Identify which cell holds the provided text, then report its (X, Y) central coordinate. 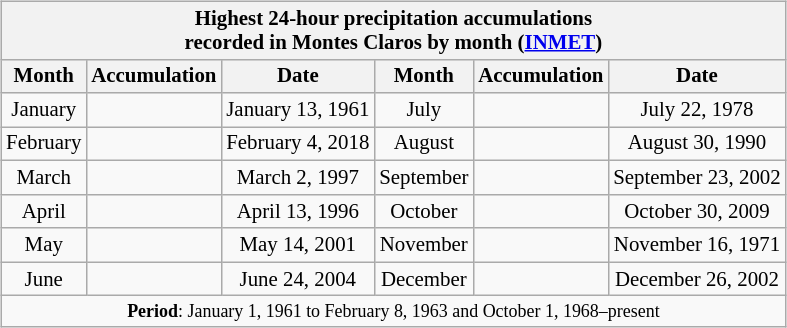
July 22, 1978 (696, 110)
April (44, 211)
May (44, 245)
September 23, 2002 (696, 178)
June 24, 2004 (298, 279)
November (424, 245)
Period: January 1, 1961 to February 8, 1963 and October 1, 1968–present (393, 312)
April 13, 1996 (298, 211)
July (424, 110)
September (424, 178)
December (424, 279)
October 30, 2009 (696, 211)
August (424, 144)
August 30, 1990 (696, 144)
February 4, 2018 (298, 144)
November 16, 1971 (696, 245)
June (44, 279)
January (44, 110)
Highest 24-hour precipitation accumulationsrecorded in Montes Claros by month (INMET) (393, 30)
March 2, 1997 (298, 178)
February (44, 144)
October (424, 211)
December 26, 2002 (696, 279)
January 13, 1961 (298, 110)
May 14, 2001 (298, 245)
March (44, 178)
